Return the (x, y) coordinate for the center point of the cell that contains the specified text.  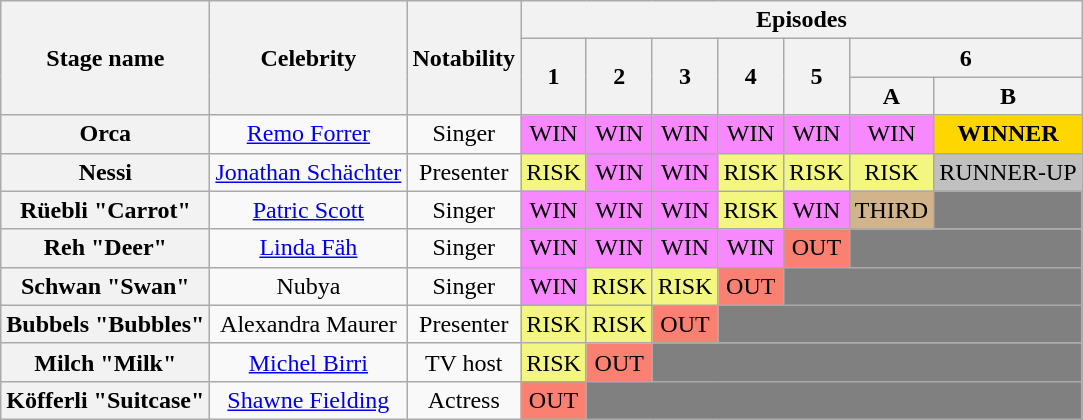
Shawne Fielding (308, 400)
TV host (464, 362)
Actress (464, 400)
A (891, 96)
Jonathan Schächter (308, 172)
Nessi (106, 172)
4 (751, 77)
Alexandra Maurer (308, 324)
Linda Fäh (308, 248)
Nubya (308, 286)
2 (619, 77)
Schwan "Swan" (106, 286)
Bubbels "Bubbles" (106, 324)
B (1008, 96)
Michel Birri (308, 362)
Patric Scott (308, 210)
THIRD (891, 210)
5 (817, 77)
RUNNER-UP (1008, 172)
1 (554, 77)
Orca (106, 134)
Stage name (106, 58)
Rüebli "Carrot" (106, 210)
Remo Forrer (308, 134)
Episodes (802, 20)
WINNER (1008, 134)
Milch "Milk" (106, 362)
3 (685, 77)
Köfferli "Suitcase" (106, 400)
Reh "Deer" (106, 248)
6 (966, 58)
Notability (464, 58)
Celebrity (308, 58)
